Return (X, Y) of the center of cell containing provided text 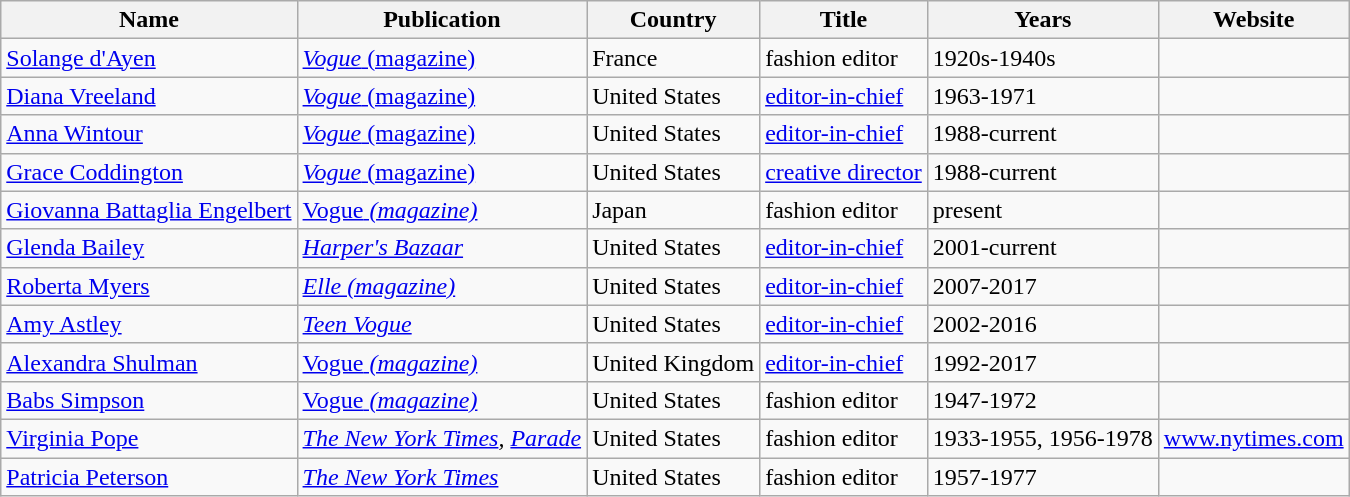
1933-1955, 1956-1978 (1042, 438)
2007-2017 (1042, 286)
Alexandra Shulman (149, 362)
Name (149, 20)
Patricia Peterson (149, 477)
Grace Coddington (149, 172)
2001-current (1042, 248)
Virginia Pope (149, 438)
1957-1977 (1042, 477)
Country (674, 20)
Website (1254, 20)
1947-1972 (1042, 400)
Anna Wintour (149, 134)
Giovanna Battaglia Engelbert (149, 210)
Elle (magazine) (442, 286)
1992-2017 (1042, 362)
1920s-1940s (1042, 58)
www.nytimes.com (1254, 438)
Amy Astley (149, 324)
present (1042, 210)
Solange d'Ayen (149, 58)
Japan (674, 210)
Roberta Myers (149, 286)
Harper's Bazaar (442, 248)
Publication (442, 20)
France (674, 58)
2002-2016 (1042, 324)
1963-1971 (1042, 96)
Babs Simpson (149, 400)
Title (844, 20)
Teen Vogue (442, 324)
United Kingdom (674, 362)
Years (1042, 20)
The New York Times (442, 477)
creative director (844, 172)
Glenda Bailey (149, 248)
The New York Times, Parade (442, 438)
Diana Vreeland (149, 96)
